Find where the given text appears and provide that cell's center as [x, y] coordinate. 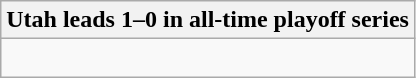
Utah leads 1–0 in all-time playoff series [208, 20]
